Identify which cell holds the provided text, then report its (x, y) central coordinate. 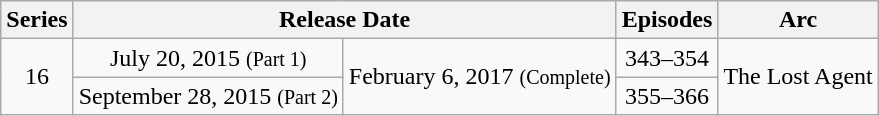
16 (37, 77)
The Lost Agent (798, 77)
Series (37, 20)
Release Date (344, 20)
355–366 (667, 96)
Episodes (667, 20)
343–354 (667, 58)
February 6, 2017 (Complete) (480, 77)
Arc (798, 20)
July 20, 2015 (Part 1) (208, 58)
September 28, 2015 (Part 2) (208, 96)
